Search for the cell housing the specified text and yield its (X, Y) center coordinate. 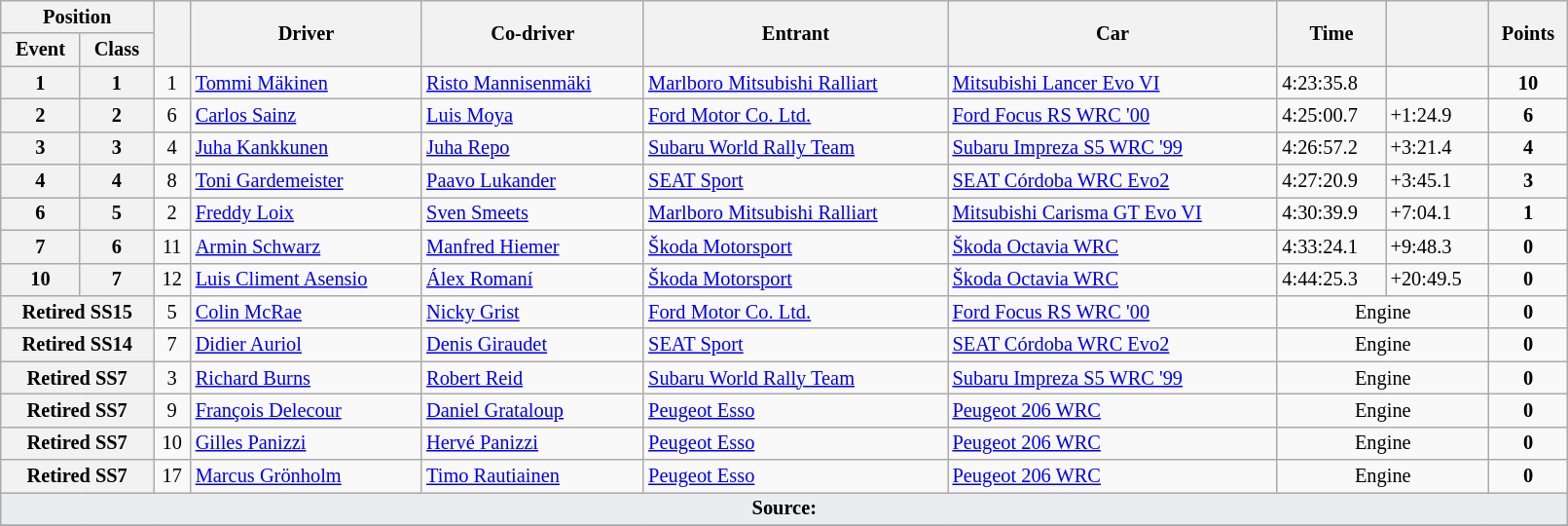
Timo Rautiainen (532, 476)
Paavo Lukander (532, 181)
9 (172, 410)
8 (172, 181)
Mitsubishi Lancer Evo VI (1113, 83)
+7:04.1 (1438, 213)
4:27:20.9 (1331, 181)
Points (1528, 33)
+3:21.4 (1438, 148)
+20:49.5 (1438, 280)
Car (1113, 33)
Luis Climent Asensio (306, 280)
Risto Mannisenmäki (532, 83)
Carlos Sainz (306, 115)
+1:24.9 (1438, 115)
Álex Romaní (532, 280)
4:26:57.2 (1331, 148)
Position (78, 17)
Denis Giraudet (532, 345)
Tommi Mäkinen (306, 83)
Entrant (795, 33)
Manfred Hiemer (532, 246)
Gilles Panizzi (306, 443)
Time (1331, 33)
4:30:39.9 (1331, 213)
Co-driver (532, 33)
Sven Smeets (532, 213)
Hervé Panizzi (532, 443)
4:33:24.1 (1331, 246)
Toni Gardemeister (306, 181)
Marcus Grönholm (306, 476)
Daniel Grataloup (532, 410)
Richard Burns (306, 378)
Didier Auriol (306, 345)
Retired SS15 (78, 312)
François Delecour (306, 410)
11 (172, 246)
Event (41, 50)
4:23:35.8 (1331, 83)
Armin Schwarz (306, 246)
Retired SS14 (78, 345)
Colin McRae (306, 312)
+3:45.1 (1438, 181)
Class (117, 50)
Freddy Loix (306, 213)
4:44:25.3 (1331, 280)
+9:48.3 (1438, 246)
Robert Reid (532, 378)
Luis Moya (532, 115)
Driver (306, 33)
Juha Kankkunen (306, 148)
4:25:00.7 (1331, 115)
17 (172, 476)
Mitsubishi Carisma GT Evo VI (1113, 213)
Nicky Grist (532, 312)
Juha Repo (532, 148)
12 (172, 280)
Source: (784, 508)
